Locate the cell with the specified text and output its [X, Y] center coordinate. 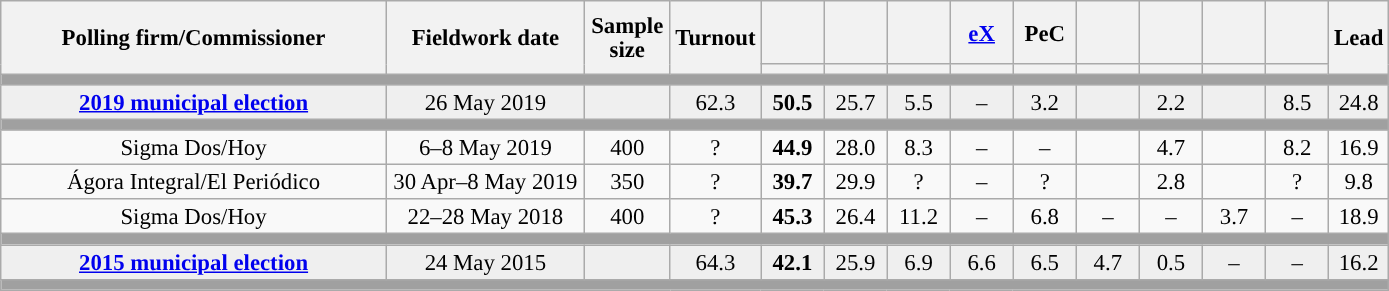
2.8 [1170, 182]
64.3 [716, 262]
8.3 [918, 148]
Sample size [627, 38]
6.8 [1044, 218]
39.7 [792, 182]
Ágora Integral/El Periódico [194, 182]
26 May 2019 [485, 102]
0.5 [1170, 262]
26.4 [856, 218]
28.0 [856, 148]
25.7 [856, 102]
29.9 [856, 182]
3.7 [1234, 218]
45.3 [792, 218]
3.2 [1044, 102]
Polling firm/Commissioner [194, 38]
6.6 [982, 262]
5.5 [918, 102]
50.5 [792, 102]
6–8 May 2019 [485, 148]
11.2 [918, 218]
25.9 [856, 262]
2.2 [1170, 102]
24.8 [1359, 102]
350 [627, 182]
44.9 [792, 148]
Turnout [716, 38]
8.5 [1298, 102]
42.1 [792, 262]
62.3 [716, 102]
24 May 2015 [485, 262]
2019 municipal election [194, 102]
Lead [1359, 38]
eX [982, 32]
2015 municipal election [194, 262]
30 Apr–8 May 2019 [485, 182]
9.8 [1359, 182]
PeC [1044, 32]
6.5 [1044, 262]
22–28 May 2018 [485, 218]
16.2 [1359, 262]
16.9 [1359, 148]
18.9 [1359, 218]
8.2 [1298, 148]
Fieldwork date [485, 38]
6.9 [918, 262]
